Extract the [x, y] coordinate from the center of the cell holding the provided text.  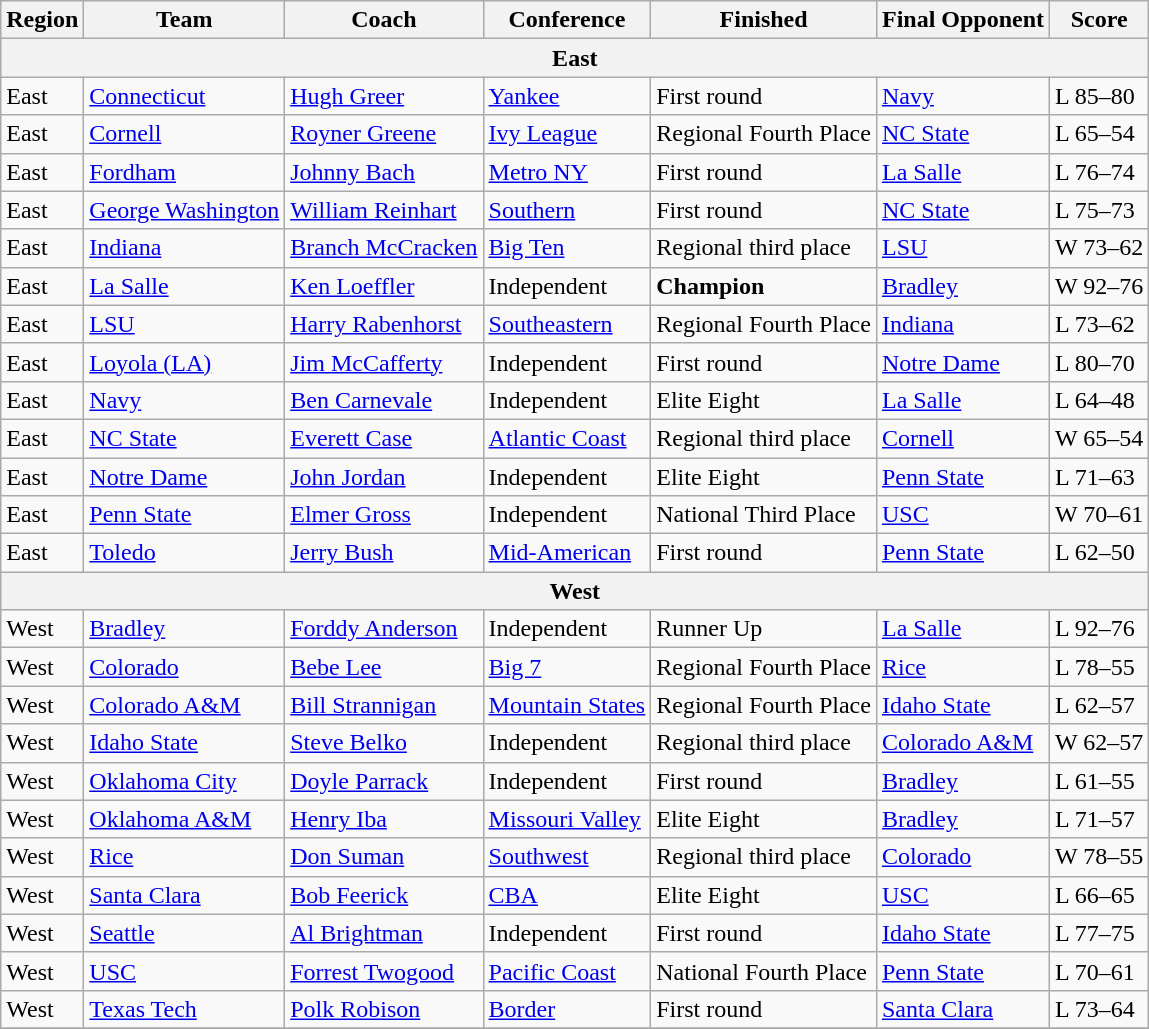
Southeastern [567, 324]
Harry Rabenhorst [384, 324]
Forddy Anderson [384, 629]
L 62–50 [1100, 553]
Doyle Parrack [384, 781]
Southwest [567, 857]
L 76–74 [1100, 172]
L 71–63 [1100, 477]
Bob Feerick [384, 895]
Fordham [184, 172]
Royner Greene [384, 134]
W 70–61 [1100, 515]
Southern [567, 210]
Oklahoma City [184, 781]
Coach [384, 20]
Elmer Gross [384, 515]
Don Suman [384, 857]
George Washington [184, 210]
L 65–54 [1100, 134]
Pacific Coast [567, 971]
Team [184, 20]
L 92–76 [1100, 629]
Polk Robison [384, 1009]
Oklahoma A&M [184, 819]
Seattle [184, 933]
L 70–61 [1100, 971]
John Jordan [384, 477]
L 71–57 [1100, 819]
Yankee [567, 96]
CBA [567, 895]
Runner Up [764, 629]
Hugh Greer [384, 96]
Toledo [184, 553]
Mid-American [567, 553]
Atlantic Coast [567, 438]
W 65–54 [1100, 438]
L 62–57 [1100, 705]
Loyola (LA) [184, 362]
National Fourth Place [764, 971]
Al Brightman [384, 933]
National Third Place [764, 515]
Henry Iba [384, 819]
Jim McCafferty [384, 362]
L 64–48 [1100, 400]
L 73–62 [1100, 324]
Forrest Twogood [384, 971]
Ken Loeffler [384, 286]
L 75–73 [1100, 210]
Connecticut [184, 96]
W 73–62 [1100, 248]
Steve Belko [384, 743]
Conference [567, 20]
L 85–80 [1100, 96]
Ivy League [567, 134]
Bill Strannigan [384, 705]
Score [1100, 20]
W 78–55 [1100, 857]
Ben Carnevale [384, 400]
W 92–76 [1100, 286]
L 77–75 [1100, 933]
Big 7 [567, 667]
William Reinhart [384, 210]
Johnny Bach [384, 172]
Finished [764, 20]
L 73–64 [1100, 1009]
Region [42, 20]
Big Ten [567, 248]
Mountain States [567, 705]
Everett Case [384, 438]
Missouri Valley [567, 819]
L 80–70 [1100, 362]
L 78–55 [1100, 667]
W 62–57 [1100, 743]
Bebe Lee [384, 667]
Champion [764, 286]
Border [567, 1009]
Texas Tech [184, 1009]
Final Opponent [962, 20]
Jerry Bush [384, 553]
L 61–55 [1100, 781]
L 66–65 [1100, 895]
Branch McCracken [384, 248]
Metro NY [567, 172]
